Output the [X, Y] coordinate of the center of the cell containing the given text.  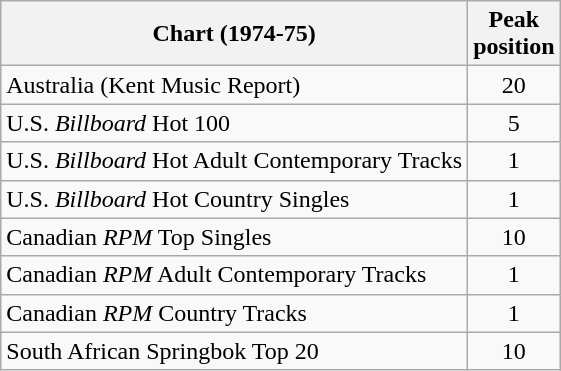
U.S. Billboard Hot 100 [234, 123]
Canadian RPM Adult Contemporary Tracks [234, 275]
U.S. Billboard Hot Adult Contemporary Tracks [234, 161]
U.S. Billboard Hot Country Singles [234, 199]
Chart (1974-75) [234, 34]
Canadian RPM Top Singles [234, 237]
20 [514, 85]
5 [514, 123]
Peakposition [514, 34]
South African Springbok Top 20 [234, 351]
Australia (Kent Music Report) [234, 85]
Canadian RPM Country Tracks [234, 313]
